Capture the cell that displays the provided text and extract its (x, y) central coordinate. 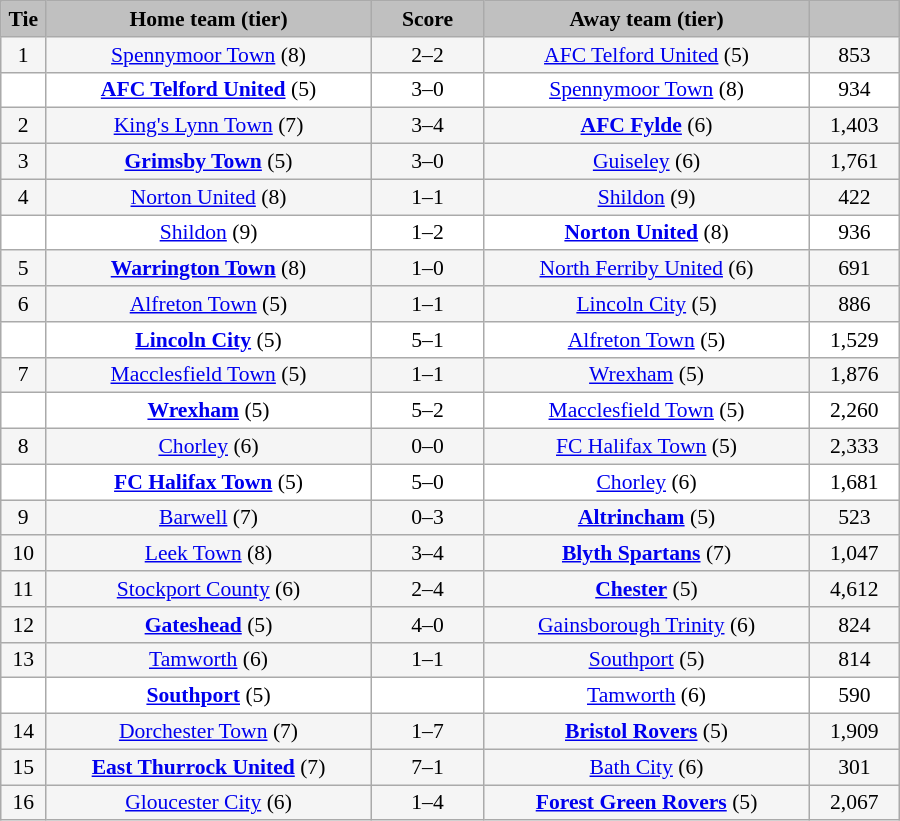
1,403 (854, 126)
Gainsborough Trinity (6) (647, 625)
Chester (5) (647, 589)
1–4 (427, 803)
AFC Fylde (6) (647, 126)
4 (24, 197)
Bath City (6) (647, 767)
East Thurrock United (7) (209, 767)
1–0 (427, 269)
7–1 (427, 767)
1,681 (854, 482)
5–1 (427, 340)
5–0 (427, 482)
Warrington Town (8) (209, 269)
2,067 (854, 803)
Tie (24, 19)
8 (24, 447)
5 (24, 269)
1,876 (854, 375)
1–7 (427, 732)
Stockport County (6) (209, 589)
301 (854, 767)
1–2 (427, 233)
1,047 (854, 554)
824 (854, 625)
934 (854, 90)
Barwell (7) (209, 518)
14 (24, 732)
Leek Town (8) (209, 554)
Gateshead (5) (209, 625)
16 (24, 803)
11 (24, 589)
10 (24, 554)
422 (854, 197)
9 (24, 518)
2,260 (854, 411)
814 (854, 660)
Forest Green Rovers (5) (647, 803)
2–2 (427, 55)
1,761 (854, 162)
2 (24, 126)
Dorchester Town (7) (209, 732)
Score (427, 19)
2,333 (854, 447)
Guiseley (6) (647, 162)
853 (854, 55)
4,612 (854, 589)
King's Lynn Town (7) (209, 126)
590 (854, 696)
886 (854, 304)
691 (854, 269)
523 (854, 518)
13 (24, 660)
North Ferriby United (6) (647, 269)
4–0 (427, 625)
5–2 (427, 411)
0–3 (427, 518)
Blyth Spartans (7) (647, 554)
1,909 (854, 732)
Altrincham (5) (647, 518)
15 (24, 767)
0–0 (427, 447)
Home team (tier) (209, 19)
1,529 (854, 340)
Gloucester City (6) (209, 803)
Bristol Rovers (5) (647, 732)
3 (24, 162)
Away team (tier) (647, 19)
12 (24, 625)
1 (24, 55)
7 (24, 375)
6 (24, 304)
Grimsby Town (5) (209, 162)
2–4 (427, 589)
936 (854, 233)
